Search for the cell housing the specified text and yield its (X, Y) center coordinate. 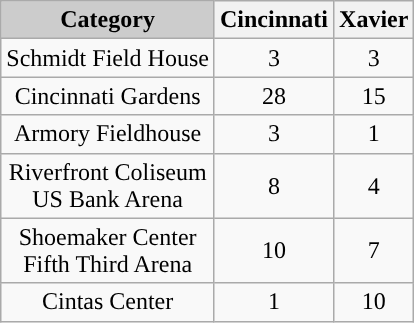
Schmidt Field House (108, 58)
15 (374, 96)
4 (374, 186)
8 (274, 186)
Cincinnati (274, 20)
Cincinnati Gardens (108, 96)
Xavier (374, 20)
Category (108, 20)
28 (274, 96)
Armory Fieldhouse (108, 134)
Riverfront ColiseumUS Bank Arena (108, 186)
Shoemaker CenterFifth Third Arena (108, 250)
7 (374, 250)
Cintas Center (108, 302)
